From the cell containing the given text, extract its center point as (x, y) coordinate. 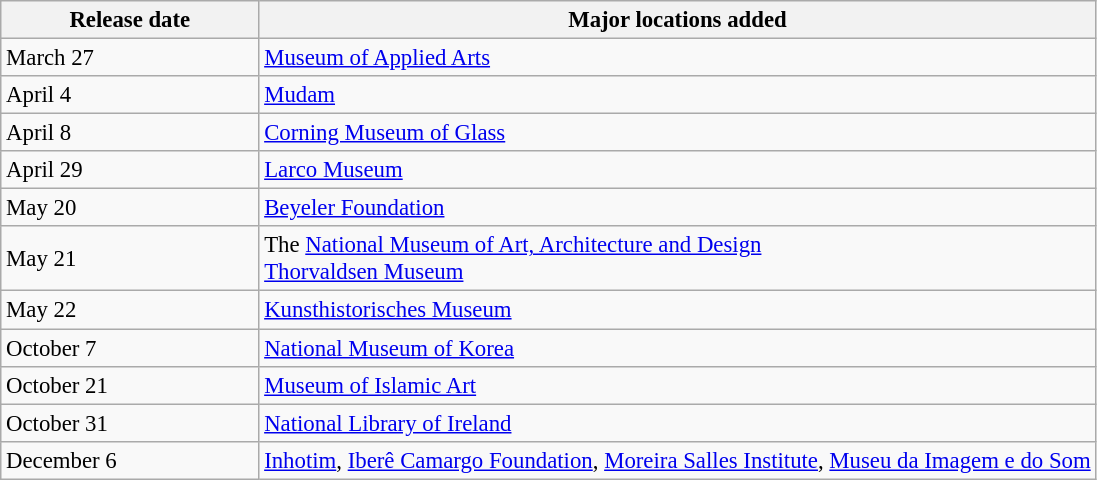
April 8 (130, 133)
Release date (130, 20)
Museum of Islamic Art (678, 385)
National Museum of Korea (678, 348)
December 6 (130, 460)
Inhotim, Iberê Camargo Foundation, Moreira Salles Institute, Museu da Imagem e do Som (678, 460)
April 4 (130, 95)
October 21 (130, 385)
May 21 (130, 258)
October 31 (130, 423)
May 22 (130, 310)
Beyeler Foundation (678, 208)
May 20 (130, 208)
Corning Museum of Glass (678, 133)
March 27 (130, 58)
October 7 (130, 348)
Kunsthistorisches Museum (678, 310)
April 29 (130, 170)
Major locations added (678, 20)
National Library of Ireland (678, 423)
Larco Museum (678, 170)
The National Museum of Art, Architecture and Design Thorvaldsen Museum (678, 258)
Mudam (678, 95)
Museum of Applied Arts (678, 58)
